Return the [X, Y] coordinate for the center point of the cell that contains the specified text.  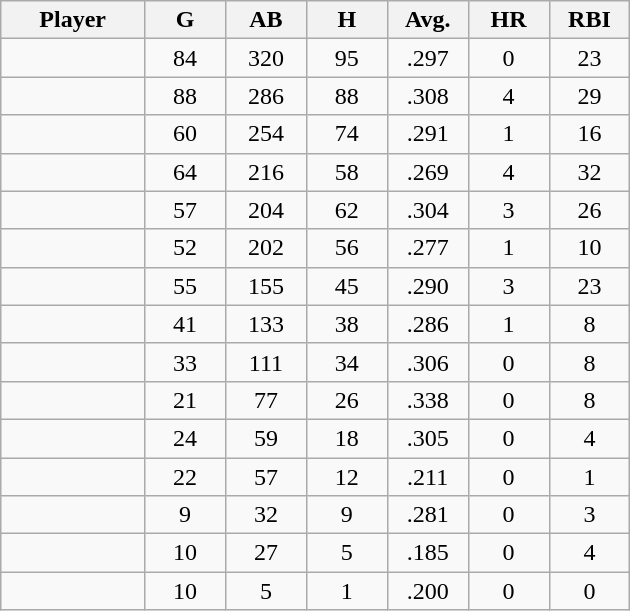
41 [186, 324]
.306 [428, 362]
24 [186, 438]
H [346, 20]
.281 [428, 515]
.185 [428, 553]
52 [186, 248]
59 [266, 438]
84 [186, 58]
286 [266, 96]
.291 [428, 134]
33 [186, 362]
58 [346, 172]
.305 [428, 438]
16 [590, 134]
95 [346, 58]
29 [590, 96]
22 [186, 477]
.211 [428, 477]
254 [266, 134]
34 [346, 362]
Player [73, 20]
Avg. [428, 20]
204 [266, 210]
111 [266, 362]
.290 [428, 286]
64 [186, 172]
74 [346, 134]
AB [266, 20]
G [186, 20]
62 [346, 210]
.286 [428, 324]
.297 [428, 58]
216 [266, 172]
RBI [590, 20]
.308 [428, 96]
77 [266, 400]
.304 [428, 210]
12 [346, 477]
21 [186, 400]
27 [266, 553]
.338 [428, 400]
202 [266, 248]
.269 [428, 172]
HR [508, 20]
155 [266, 286]
56 [346, 248]
320 [266, 58]
45 [346, 286]
38 [346, 324]
55 [186, 286]
18 [346, 438]
.277 [428, 248]
133 [266, 324]
60 [186, 134]
.200 [428, 591]
